Capture the cell that displays the provided text and extract its (X, Y) central coordinate. 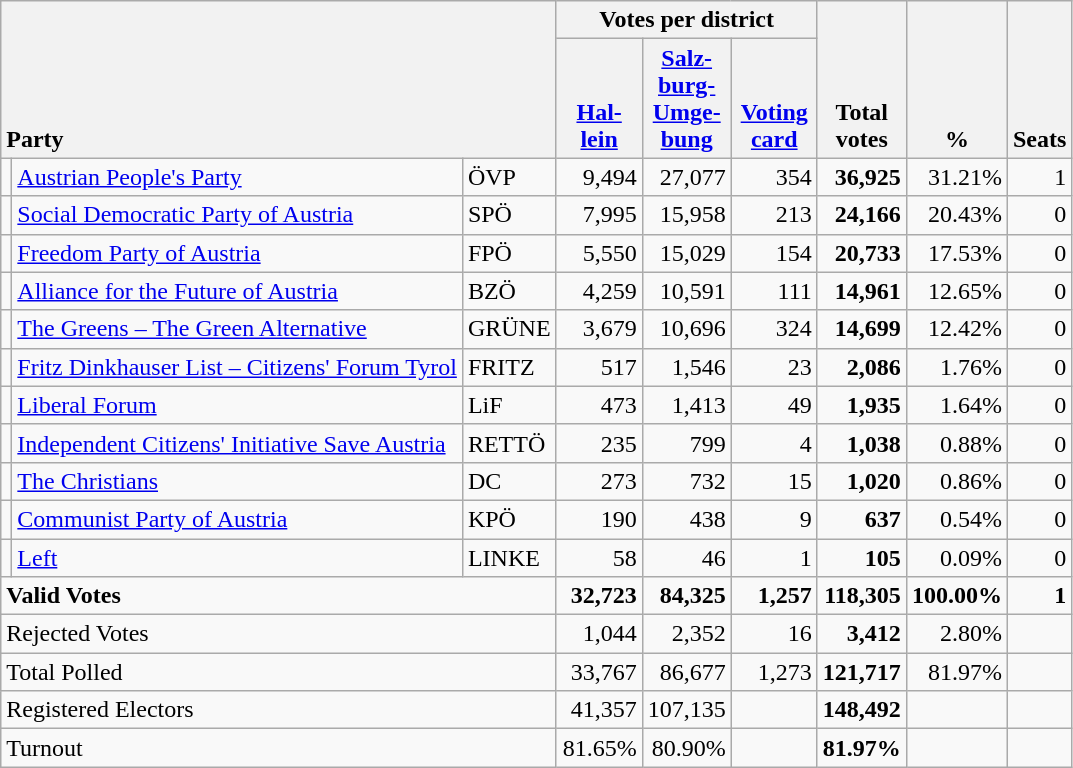
4,259 (599, 291)
Freedom Party of Austria (238, 253)
10,696 (686, 329)
0.09% (956, 557)
732 (686, 481)
SPÖ (509, 215)
RETTÖ (509, 443)
9,494 (599, 177)
111 (774, 291)
3,679 (599, 329)
12.65% (956, 291)
14,961 (862, 291)
7,995 (599, 215)
0.54% (956, 519)
799 (686, 443)
20.43% (956, 215)
16 (774, 634)
637 (862, 519)
32,723 (599, 596)
Registered Electors (278, 710)
36,925 (862, 177)
Totalvotes (862, 80)
Liberal Forum (238, 405)
80.90% (686, 748)
58 (599, 557)
154 (774, 253)
473 (599, 405)
1,044 (599, 634)
10,591 (686, 291)
1,020 (862, 481)
Valid Votes (278, 596)
Austrian People's Party (238, 177)
3,412 (862, 634)
Turnout (278, 748)
517 (599, 367)
31.21% (956, 177)
KPÖ (509, 519)
Rejected Votes (278, 634)
BZÖ (509, 291)
LiF (509, 405)
Alliance for the Future of Austria (238, 291)
86,677 (686, 672)
12.42% (956, 329)
0.88% (956, 443)
273 (599, 481)
Fritz Dinkhauser List – Citizens' Forum Tyrol (238, 367)
1,546 (686, 367)
Seats (1039, 80)
1.76% (956, 367)
235 (599, 443)
Hal-lein (599, 98)
The Christians (238, 481)
1,935 (862, 405)
84,325 (686, 596)
190 (599, 519)
438 (686, 519)
324 (774, 329)
213 (774, 215)
1,273 (774, 672)
1.64% (956, 405)
9 (774, 519)
GRÜNE (509, 329)
27,077 (686, 177)
FPÖ (509, 253)
17.53% (956, 253)
Left (238, 557)
1,038 (862, 443)
0.86% (956, 481)
LINKE (509, 557)
121,717 (862, 672)
2.80% (956, 634)
ÖVP (509, 177)
Communist Party of Austria (238, 519)
1,413 (686, 405)
107,135 (686, 710)
Social Democratic Party of Austria (238, 215)
118,305 (862, 596)
33,767 (599, 672)
81.65% (599, 748)
% (956, 80)
Votes per district (686, 20)
15,029 (686, 253)
20,733 (862, 253)
Total Polled (278, 672)
2,352 (686, 634)
Party (278, 80)
Salz-burg-Umge-bung (686, 98)
2,086 (862, 367)
24,166 (862, 215)
FRITZ (509, 367)
Independent Citizens' Initiative Save Austria (238, 443)
23 (774, 367)
Votingcard (774, 98)
15,958 (686, 215)
DC (509, 481)
46 (686, 557)
The Greens – The Green Alternative (238, 329)
15 (774, 481)
14,699 (862, 329)
4 (774, 443)
354 (774, 177)
1,257 (774, 596)
5,550 (599, 253)
105 (862, 557)
148,492 (862, 710)
49 (774, 405)
41,357 (599, 710)
100.00% (956, 596)
